Capture the cell that displays the provided text and extract its [x, y] central coordinate. 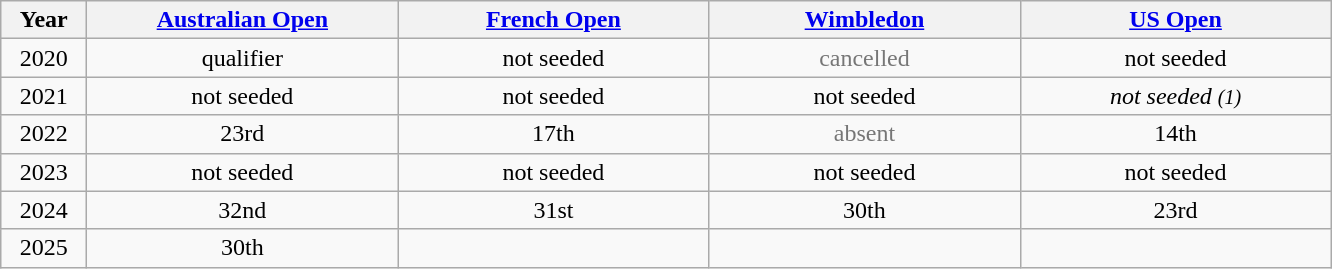
2023 [44, 172]
14th [1176, 134]
2021 [44, 96]
Year [44, 20]
not seeded (1) [1176, 96]
2025 [44, 248]
qualifier [242, 58]
cancelled [864, 58]
2022 [44, 134]
2024 [44, 210]
32nd [242, 210]
17th [554, 134]
US Open [1176, 20]
31st [554, 210]
Australian Open [242, 20]
Wimbledon [864, 20]
French Open [554, 20]
absent [864, 134]
2020 [44, 58]
